Detect which cell encompasses the target text, then output its (x, y) center coordinate. 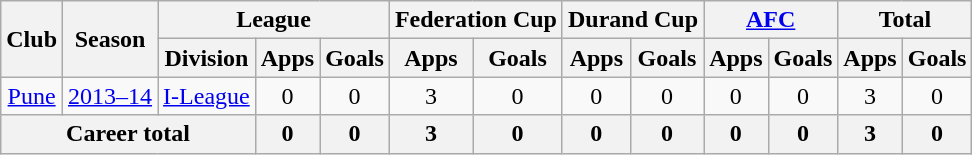
I-League (207, 96)
Durand Cup (632, 20)
Division (207, 58)
Total (905, 20)
AFC (771, 20)
2013–14 (110, 96)
Federation Cup (476, 20)
Club (32, 39)
Pune (32, 96)
Career total (128, 134)
League (274, 20)
Season (110, 39)
